Output the (x, y) coordinate of the center of the cell containing the given text.  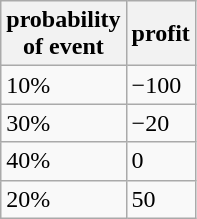
profit (160, 34)
20% (64, 199)
−100 (160, 85)
40% (64, 161)
0 (160, 161)
10% (64, 85)
30% (64, 123)
probabilityof event (64, 34)
50 (160, 199)
−20 (160, 123)
